Determine the (X, Y) coordinate at the center of the cell enclosing the given text.  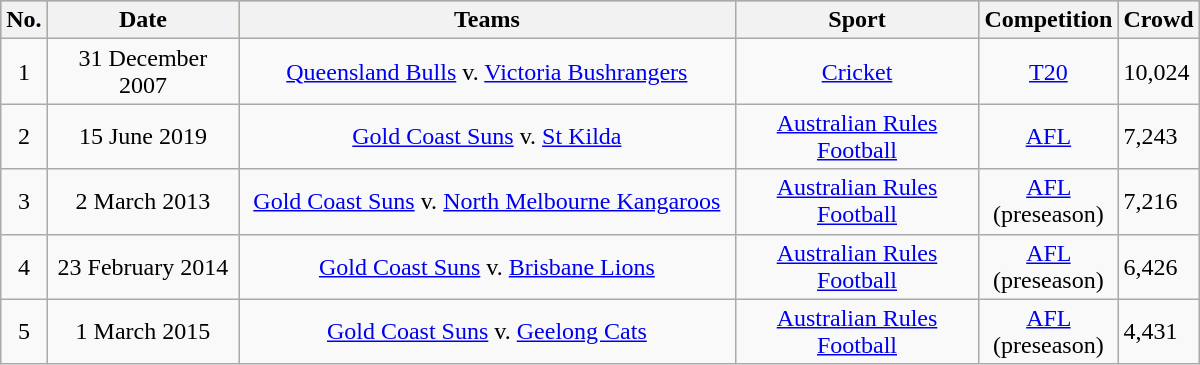
2 (24, 136)
5 (24, 332)
1 March 2015 (142, 332)
No. (24, 20)
Sport (857, 20)
Gold Coast Suns v. Brisbane Lions (487, 266)
T20 (1048, 72)
7,216 (1158, 202)
Crowd (1158, 20)
23 February 2014 (142, 266)
Gold Coast Suns v. St Kilda (487, 136)
4,431 (1158, 332)
1 (24, 72)
15 June 2019 (142, 136)
7,243 (1158, 136)
2 March 2013 (142, 202)
3 (24, 202)
Competition (1048, 20)
AFL (1048, 136)
6,426 (1158, 266)
Date (142, 20)
Gold Coast Suns v. North Melbourne Kangaroos (487, 202)
10,024 (1158, 72)
Gold Coast Suns v. Geelong Cats (487, 332)
Queensland Bulls v. Victoria Bushrangers (487, 72)
Cricket (857, 72)
31 December 2007 (142, 72)
4 (24, 266)
Teams (487, 20)
